From the cell containing the given text, extract its center point as [x, y] coordinate. 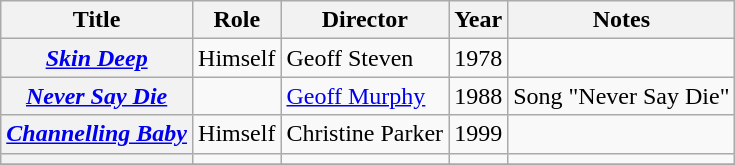
Year [478, 20]
1999 [478, 134]
Skin Deep [97, 58]
Channelling Baby [97, 134]
Geoff Steven [365, 58]
Never Say Die [97, 96]
Role [237, 20]
Notes [622, 20]
Song "Never Say Die" [622, 96]
1978 [478, 58]
Christine Parker [365, 134]
1988 [478, 96]
Title [97, 20]
Director [365, 20]
Geoff Murphy [365, 96]
